Return the (X, Y) coordinate for the center point of the cell that contains the specified text.  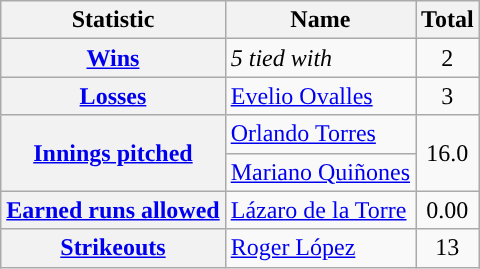
Orlando Torres (320, 134)
0.00 (448, 210)
Losses (113, 96)
2 (448, 58)
Innings pitched (113, 153)
Strikeouts (113, 248)
13 (448, 248)
Total (448, 20)
Roger López (320, 248)
Statistic (113, 20)
Lázaro de la Torre (320, 210)
Wins (113, 58)
5 tied with (320, 58)
Mariano Quiñones (320, 172)
Evelio Ovalles (320, 96)
Name (320, 20)
3 (448, 96)
Earned runs allowed (113, 210)
16.0 (448, 153)
